Scan for the cell matching the given text and deliver its (x, y) coordinate at center. 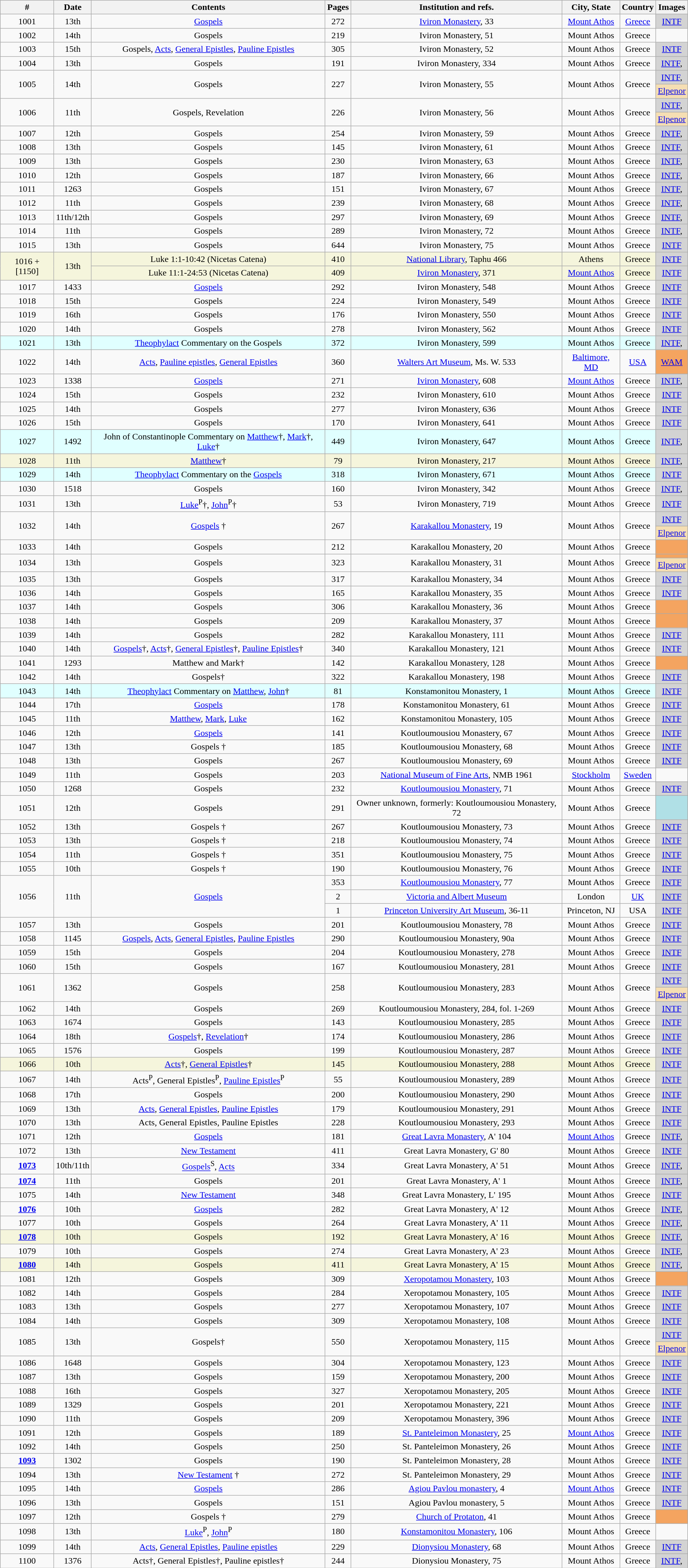
1433 (73, 287)
334 (338, 1166)
Gospels†, Revelation† (208, 1036)
1051 (27, 808)
Princeton University Art Museum, 36-11 (456, 910)
Agiou Pavlou monastery, 5 (456, 1503)
Church of Protaton, 41 (456, 1517)
Country (638, 7)
Matthew and Mark† (208, 663)
1070 (27, 1123)
Xeropotamou Monastery, 200 (456, 1377)
1061 (27, 987)
187 (338, 175)
Koutloumousiou Monastery, 281 (456, 966)
181 (338, 1137)
Iviron Monastery, 55 (456, 84)
305 (338, 49)
1071 (27, 1137)
409 (338, 273)
250 (338, 1447)
Stockholm (591, 775)
Iviron Monastery, 56 (456, 112)
1009 (27, 161)
1043 (27, 691)
Iviron Monastery, 67 (456, 189)
Iviron Monastery, 217 (456, 461)
Gospels†, Acts†, General Epistles†, Pauline Epistles† (208, 649)
Contents (208, 7)
1293 (73, 663)
218 (338, 841)
199 (338, 1050)
Agiou Pavlou monastery, 4 (456, 1489)
1095 (27, 1489)
1004 (27, 63)
City, State (591, 7)
Gospels, Revelation (208, 112)
1056 (27, 896)
322 (338, 677)
Iviron Monastery, 69 (456, 217)
1084 (27, 1321)
159 (338, 1377)
Acts†, General Epistles†, Pauline epistles† (208, 1561)
81 (338, 691)
1338 (73, 381)
200 (338, 1094)
1025 (27, 409)
Acts, General Epistles, Pauline epistles (208, 1547)
Luke 1:1-10:42 (Nicetas Catena) (208, 259)
Konstamonitou Monastery, 106 (456, 1532)
Walters Art Museum, Ms. W. 533 (456, 362)
192 (338, 1237)
1492 (73, 442)
1039 (27, 635)
1052 (27, 827)
1096 (27, 1503)
176 (338, 315)
Konstamonitou Monastery, 61 (456, 705)
1263 (73, 189)
Karakallou Monastery, 31 (456, 563)
1072 (27, 1151)
1077 (27, 1223)
1003 (27, 49)
Karakallou Monastery, 36 (456, 607)
348 (338, 1195)
165 (338, 593)
Koutloumousiou Monastery, 73 (456, 827)
18th (73, 1036)
1 (338, 910)
1674 (73, 1022)
Great Lavra Monastery, A' 51 (456, 1166)
Iviron Monastery, 610 (456, 395)
1026 (27, 423)
1018 (27, 301)
Xeropotamou Monastery, 108 (456, 1321)
1145 (73, 938)
Iviron Monastery, 636 (456, 409)
1055 (27, 868)
1015 (27, 245)
Luke 11:1-24:53 (Nicetas Catena) (208, 273)
1064 (27, 1036)
264 (338, 1223)
1022 (27, 362)
1044 (27, 705)
1027 (27, 442)
Koutloumousiou Monastery, 77 (456, 882)
1014 (27, 231)
1023 (27, 381)
1076 (27, 1209)
Iviron Monastery, 61 (456, 147)
1016 + [1150] (27, 266)
Iviron Monastery, 75 (456, 245)
Great Lavra Monastery, A' 12 (456, 1209)
143 (338, 1022)
Konstamonitou Monastery, 105 (456, 719)
Iviron Monastery, 68 (456, 203)
Koutloumousiou Monastery, 289 (456, 1079)
289 (338, 231)
Iviron Monastery, 342 (456, 489)
189 (338, 1432)
1029 (27, 475)
219 (338, 35)
1053 (27, 841)
185 (338, 747)
550 (338, 1342)
Owner unknown, formerly: Koutloumousiou Monastery, 72 (456, 808)
1093 (27, 1461)
141 (338, 733)
410 (338, 259)
1032 (27, 526)
1075 (27, 1195)
11th/12th (73, 217)
1067 (27, 1079)
204 (338, 952)
290 (338, 938)
Baltimore, MD (591, 362)
1302 (73, 1461)
278 (338, 329)
Iviron Monastery, 550 (456, 315)
1097 (27, 1517)
Koutloumousiou Monastery, 75 (456, 855)
1033 (27, 547)
Koutloumousiou Monastery, 67 (456, 733)
1020 (27, 329)
Koutloumousiou Monastery, 90a (456, 938)
1054 (27, 855)
254 (338, 133)
1083 (27, 1307)
Xeropotamou Monastery, 221 (456, 1405)
Xeropotamou Monastery, 105 (456, 1293)
353 (338, 882)
306 (338, 607)
227 (338, 84)
Iviron Monastery, 608 (456, 381)
Koutloumousiou Monastery, 278 (456, 952)
1268 (73, 789)
1058 (27, 938)
Great Lavra Monastery, A' 23 (456, 1251)
Princeton, NJ (591, 910)
Iviron Monastery, 51 (456, 35)
Iviron Monastery, 647 (456, 442)
Iviron Monastery, 641 (456, 423)
224 (338, 301)
Great Lavra Monastery, L' 195 (456, 1195)
Iviron Monastery, 66 (456, 175)
1030 (27, 489)
Athens (591, 259)
1073 (27, 1166)
1090 (27, 1418)
1085 (27, 1342)
1040 (27, 649)
174 (338, 1036)
203 (338, 775)
Xeropotamou Monastery, 205 (456, 1391)
National Museum of Fine Arts, NMB 1961 (456, 775)
Iviron Monastery, 549 (456, 301)
1038 (27, 621)
1062 (27, 1008)
Koutloumousiou Monastery, 68 (456, 747)
London (591, 896)
239 (338, 203)
Great Lavra Monastery, A' 15 (456, 1265)
Karakallou Monastery, 121 (456, 649)
1060 (27, 966)
1063 (27, 1022)
GospelsS, Acts (208, 1166)
St. Panteleimon Monastery, 28 (456, 1461)
179 (338, 1109)
Xeropotamou Monastery, 103 (456, 1279)
1017 (27, 287)
Iviron Monastery, 33 (456, 21)
229 (338, 1547)
360 (338, 362)
279 (338, 1517)
1028 (27, 461)
1013 (27, 217)
1082 (27, 1293)
1001 (27, 21)
1068 (27, 1094)
1087 (27, 1377)
Koutloumousiou Monastery, 71 (456, 789)
Great Lavra Monastery, A' 104 (456, 1137)
167 (338, 966)
Great Lavra Monastery, A' 16 (456, 1237)
Pages (338, 7)
Karakallou Monastery, 19 (456, 526)
Iviron Monastery, 671 (456, 475)
National Library, Taphu 466 (456, 259)
Iviron Monastery, 599 (456, 343)
Iviron Monastery, 719 (456, 504)
1086 (27, 1363)
170 (338, 423)
LukeP†, JohnP† (208, 504)
1081 (27, 1279)
244 (338, 1561)
1065 (27, 1050)
327 (338, 1391)
Xeropotamou Monastery, 115 (456, 1342)
79 (338, 461)
Koutloumousiou Monastery, 291 (456, 1109)
1011 (27, 189)
1010 (27, 175)
162 (338, 719)
1006 (27, 112)
292 (338, 287)
Theophylact Commentary on Matthew, John† (208, 691)
1008 (27, 147)
1050 (27, 789)
1012 (27, 203)
# (27, 7)
1031 (27, 504)
291 (338, 808)
449 (338, 442)
Iviron Monastery, 548 (456, 287)
WAM (672, 362)
1376 (73, 1561)
Images (672, 7)
Iviron Monastery, 52 (456, 49)
Koutloumousiou Monastery, 74 (456, 841)
UK (638, 896)
Iviron Monastery, 59 (456, 133)
1099 (27, 1547)
Great Lavra Monastery, A' 1 (456, 1181)
1035 (27, 579)
1046 (27, 733)
Victoria and Albert Museum (456, 896)
Dionysiou Monastery, 68 (456, 1547)
1049 (27, 775)
Karakallou Monastery, 20 (456, 547)
St. Panteleimon Monastery, 29 (456, 1475)
Koutloumousiou Monastery, 284, fol. 1-269 (456, 1008)
Xeropotamou Monastery, 107 (456, 1307)
271 (338, 381)
Koutloumousiou Monastery, 290 (456, 1094)
Koutloumousiou Monastery, 287 (456, 1050)
1024 (27, 395)
1048 (27, 761)
Koutloumousiou Monastery, 283 (456, 987)
Karakallou Monastery, 35 (456, 593)
Institution and refs. (456, 7)
Karakallou Monastery, 198 (456, 677)
286 (338, 1489)
Iviron Monastery, 334 (456, 63)
Konstamonitou Monastery, 1 (456, 691)
1100 (27, 1561)
Acts, Pauline epistles, General Epistles (208, 362)
226 (338, 112)
Xeropotamou Monastery, 396 (456, 1418)
Matthew† (208, 461)
Great Lavra Monastery, G' 80 (456, 1151)
212 (338, 547)
1005 (27, 84)
1019 (27, 315)
Iviron Monastery, 562 (456, 329)
1088 (27, 1391)
297 (338, 217)
1094 (27, 1475)
Date (73, 7)
Koutloumousiou Monastery, 288 (456, 1064)
Iviron Monastery, 371 (456, 273)
2 (338, 896)
1576 (73, 1050)
Acts†, General Epistles† (208, 1064)
142 (338, 663)
1329 (73, 1405)
1002 (27, 35)
Dionysiou Monastery, 75 (456, 1561)
1069 (27, 1109)
1074 (27, 1181)
Koutloumousiou Monastery, 69 (456, 761)
372 (338, 343)
160 (338, 489)
1091 (27, 1432)
1021 (27, 343)
1518 (73, 489)
1080 (27, 1265)
Koutloumousiou Monastery, 76 (456, 868)
1042 (27, 677)
1089 (27, 1405)
Karakallou Monastery, 128 (456, 663)
1648 (73, 1363)
Karakallou Monastery, 34 (456, 579)
Koutloumousiou Monastery, 78 (456, 924)
1037 (27, 607)
304 (338, 1363)
Koutloumousiou Monastery, 286 (456, 1036)
318 (338, 475)
Iviron Monastery, 63 (456, 161)
258 (338, 987)
317 (338, 579)
274 (338, 1251)
Great Lavra Monastery, A' 11 (456, 1223)
Xeropotamou Monastery, 123 (456, 1363)
1047 (27, 747)
269 (338, 1008)
340 (338, 649)
351 (338, 855)
1098 (27, 1532)
1079 (27, 1251)
1078 (27, 1237)
St. Panteleimon Monastery, 25 (456, 1432)
Koutloumousiou Monastery, 285 (456, 1022)
53 (338, 504)
1057 (27, 924)
1059 (27, 952)
323 (338, 563)
1034 (27, 563)
Iviron Monastery, 72 (456, 231)
Koutloumousiou Monastery, 293 (456, 1123)
Sweden (638, 775)
10th/11th (73, 1166)
ActsP, General EpistlesP, Pauline EpistlesP (208, 1079)
191 (338, 63)
230 (338, 161)
1036 (27, 593)
Karakallou Monastery, 111 (456, 635)
284 (338, 1293)
Karakallou Monastery, 37 (456, 621)
New Testament † (208, 1475)
Matthew, Mark, Luke (208, 719)
1007 (27, 133)
St. Panteleimon Monastery, 26 (456, 1447)
1066 (27, 1064)
644 (338, 245)
John of Constantinople Commentary on Matthew†, Mark†, Luke† (208, 442)
1041 (27, 663)
55 (338, 1079)
1092 (27, 1447)
228 (338, 1123)
180 (338, 1532)
LukeP, JohnP (208, 1532)
178 (338, 705)
1045 (27, 719)
1362 (73, 987)
